For the text-containing cell, return its midpoint in (X, Y) coordinate format. 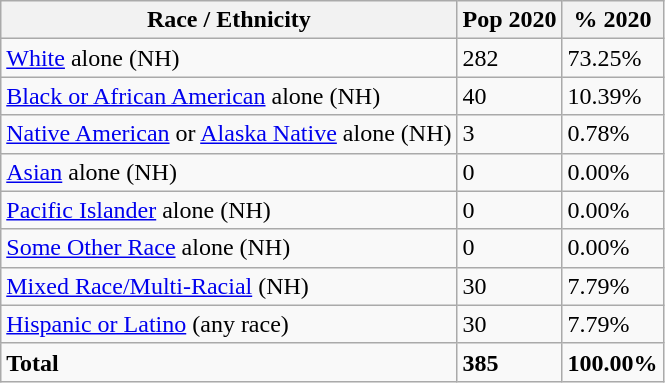
Race / Ethnicity (229, 20)
385 (510, 362)
Mixed Race/Multi-Racial (NH) (229, 286)
Native American or Alaska Native alone (NH) (229, 134)
10.39% (612, 96)
Total (229, 362)
Pacific Islander alone (NH) (229, 210)
100.00% (612, 362)
3 (510, 134)
Hispanic or Latino (any race) (229, 324)
73.25% (612, 58)
Asian alone (NH) (229, 172)
% 2020 (612, 20)
Pop 2020 (510, 20)
Some Other Race alone (NH) (229, 248)
0.78% (612, 134)
White alone (NH) (229, 58)
40 (510, 96)
Black or African American alone (NH) (229, 96)
282 (510, 58)
